Return (X, Y) of the center of cell containing provided text 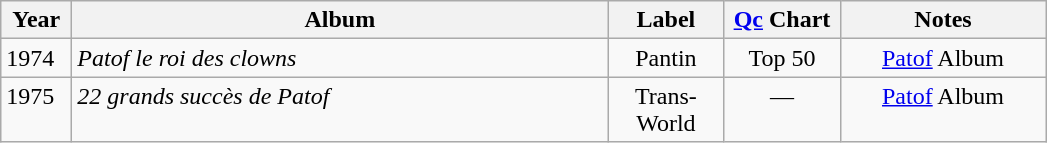
22 grands succès de Patof (340, 110)
Qc Chart (782, 20)
Pantin (666, 58)
Notes (943, 20)
1974 (36, 58)
Trans-World (666, 110)
— (782, 110)
Label (666, 20)
1975 (36, 110)
Patof le roi des clowns (340, 58)
Year (36, 20)
Album (340, 20)
Top 50 (782, 58)
